Identify which cell holds the provided text, then report its [X, Y] central coordinate. 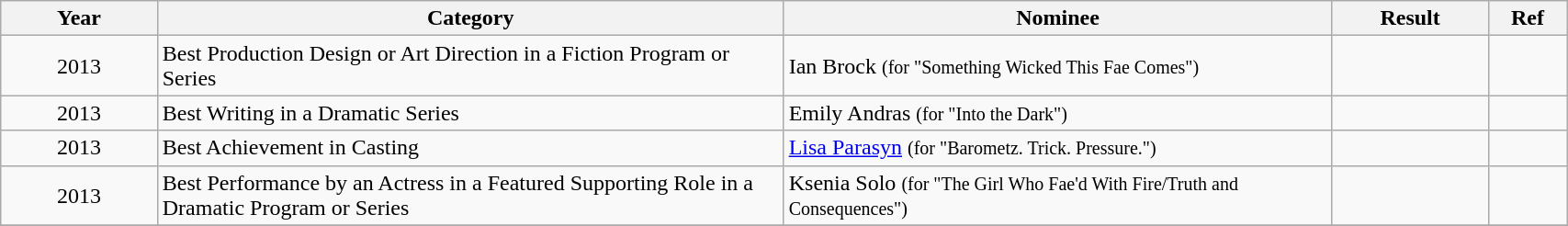
Nominee [1058, 18]
Ian Brock (for "Something Wicked This Fae Comes") [1058, 66]
Ref [1527, 18]
Year [79, 18]
Emily Andras (for "Into the Dark") [1058, 113]
Result [1410, 18]
Best Writing in a Dramatic Series [470, 113]
Lisa Parasyn (for "Barometz. Trick. Pressure.") [1058, 148]
Best Achievement in Casting [470, 148]
Best Production Design or Art Direction in a Fiction Program or Series [470, 66]
Best Performance by an Actress in a Featured Supporting Role in a Dramatic Program or Series [470, 195]
Ksenia Solo (for "The Girl Who Fae'd With Fire/Truth and Consequences") [1058, 195]
Category [470, 18]
